Capture the cell that displays the provided text and extract its (X, Y) central coordinate. 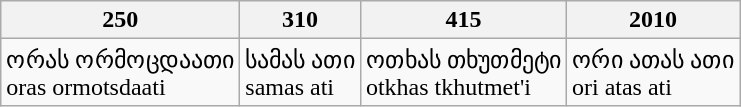
სამას ათიsamas ati (300, 72)
250 (120, 20)
310 (300, 20)
2010 (652, 20)
415 (463, 20)
ოთხას თხუთმეტიotkhas tkhutmet'i (463, 72)
ორი ათას ათიori atas ati (652, 72)
ორას ორმოცდაათიoras ormotsdaati (120, 72)
